For the text-containing cell, return its midpoint in [X, Y] coordinate format. 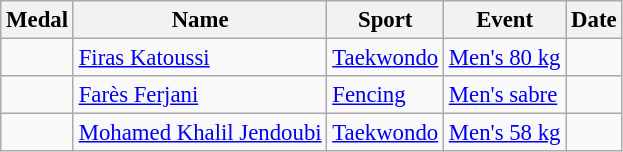
Medal [38, 20]
Men's sabre [504, 95]
Farès Ferjani [200, 95]
Men's 58 kg [504, 133]
Fencing [386, 95]
Date [594, 20]
Sport [386, 20]
Event [504, 20]
Name [200, 20]
Men's 80 kg [504, 58]
Mohamed Khalil Jendoubi [200, 133]
Firas Katoussi [200, 58]
